Output the (X, Y) coordinate of the center of the cell containing the given text.  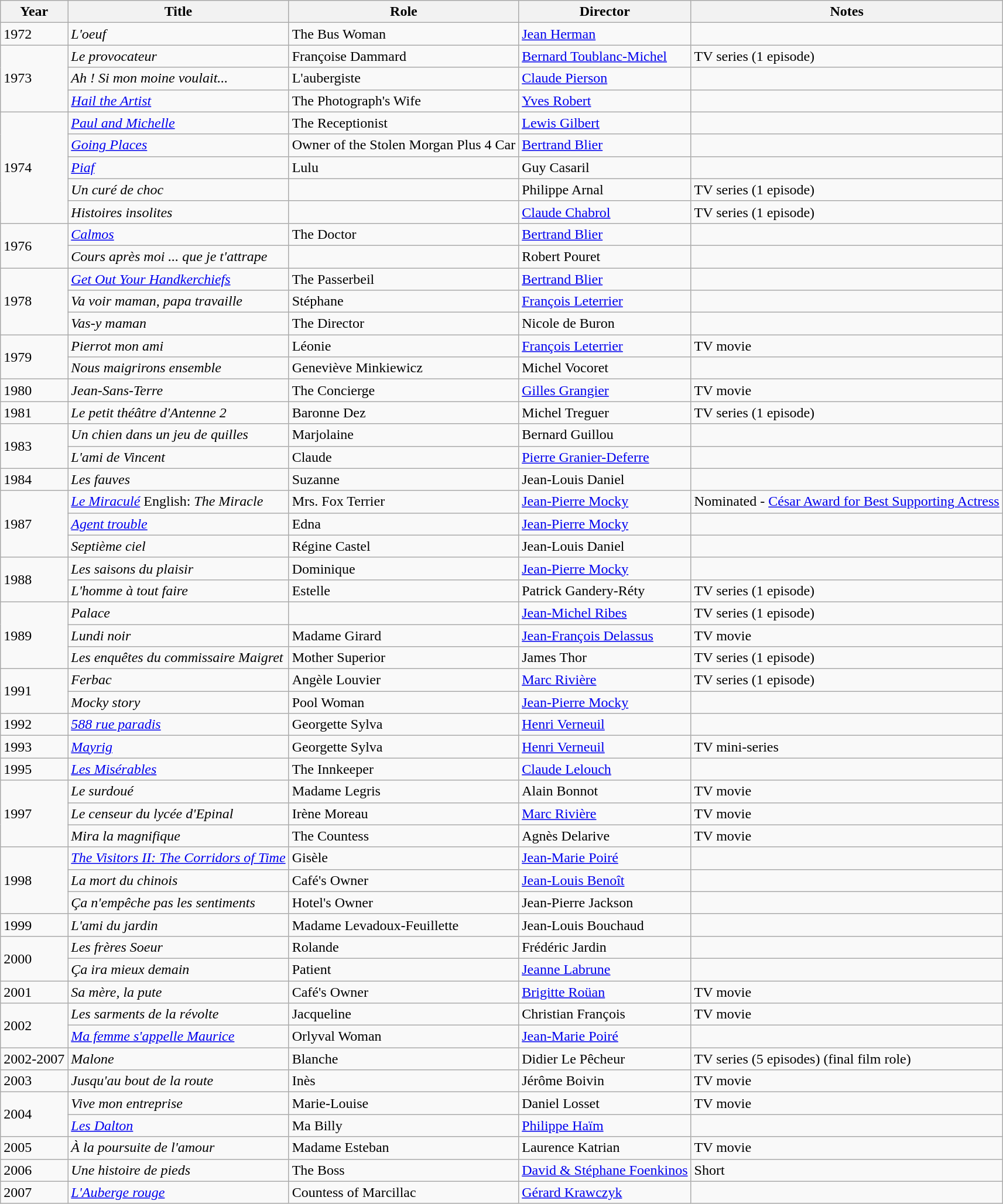
David & Stéphane Foenkinos (605, 1170)
L'Auberge rouge (178, 1192)
Lewis Gilbert (605, 123)
Stéphane (404, 301)
Claude (404, 457)
Une histoire de pieds (178, 1170)
Marie-Louise (404, 1103)
Vive mon entreprise (178, 1103)
Cours après moi ... que je t'attrape (178, 256)
Jean-Sans-Terre (178, 390)
1988 (34, 579)
The Innkeeper (404, 769)
Director (605, 12)
Going Places (178, 145)
2006 (34, 1170)
Suzanne (404, 479)
1973 (34, 78)
Madame Girard (404, 635)
Laurence Katrian (605, 1148)
Vas-y maman (178, 324)
1984 (34, 479)
1980 (34, 390)
Malone (178, 1059)
Gérard Krawczyk (605, 1192)
The Boss (404, 1170)
Agent trouble (178, 524)
Madame Levadoux-Feuillette (404, 925)
Sa mère, la pute (178, 992)
2002-2007 (34, 1059)
Claude Chabrol (605, 212)
Histoires insolites (178, 212)
Mocky story (178, 702)
1974 (34, 167)
1997 (34, 814)
L'ami de Vincent (178, 457)
Didier Le Pêcheur (605, 1059)
Jacqueline (404, 1014)
Léonie (404, 346)
Va voir maman, papa travaille (178, 301)
Les Misérables (178, 769)
The Countess (404, 836)
Hotel's Owner (404, 903)
Nicole de Buron (605, 324)
The Director (404, 324)
Un chien dans un jeu de quilles (178, 435)
1978 (34, 301)
Jérôme Boivin (605, 1081)
1999 (34, 925)
Irène Moreau (404, 814)
James Thor (605, 658)
1993 (34, 747)
1987 (34, 524)
Piaf (178, 167)
Short (847, 1170)
Role (404, 12)
2004 (34, 1114)
Countess of Marcillac (404, 1192)
Le censeur du lycée d'Epinal (178, 814)
Yves Robert (605, 101)
Lundi noir (178, 635)
1991 (34, 691)
Notes (847, 12)
Le provocateur (178, 56)
Jeanne Labrune (605, 969)
TV series (5 episodes) (final film role) (847, 1059)
Un curé de choc (178, 190)
Angèle Louvier (404, 680)
Nominated - César Award for Best Supporting Actress (847, 502)
Madame Legris (404, 791)
Title (178, 12)
The Photograph's Wife (404, 101)
Pool Woman (404, 702)
2001 (34, 992)
Mrs. Fox Terrier (404, 502)
Les enquêtes du commissaire Maigret (178, 658)
The Concierge (404, 390)
The Passerbeil (404, 279)
2005 (34, 1148)
Daniel Losset (605, 1103)
The Bus Woman (404, 34)
1992 (34, 725)
Get Out Your Handkerchiefs (178, 279)
Marjolaine (404, 435)
Lulu (404, 167)
Jean-François Delassus (605, 635)
Le petit théâtre d'Antenne 2 (178, 413)
Claude Lelouch (605, 769)
Ma femme s'appelle Maurice (178, 1037)
Les frères Soeur (178, 947)
Christian François (605, 1014)
Michel Vocoret (605, 368)
Ma Billy (404, 1126)
The Receptionist (404, 123)
Guy Casaril (605, 167)
Bernard Guillou (605, 435)
588 rue paradis (178, 725)
1998 (34, 880)
Jean-Louis Benoît (605, 880)
Gisèle (404, 858)
Jean-Pierre Jackson (605, 903)
Agnès Delarive (605, 836)
L'ami du jardin (178, 925)
2007 (34, 1192)
Brigitte Roüan (605, 992)
Nous maigrirons ensemble (178, 368)
Jean-Louis Bouchaud (605, 925)
Les sarments de la révolte (178, 1014)
Paul and Michelle (178, 123)
L'aubergiste (404, 78)
Madame Esteban (404, 1148)
Ça ira mieux demain (178, 969)
1989 (34, 635)
The Doctor (404, 234)
Ah ! Si mon moine voulait... (178, 78)
Owner of the Stolen Morgan Plus 4 Car (404, 145)
Le surdoué (178, 791)
Geneviève Minkiewicz (404, 368)
Year (34, 12)
Mother Superior (404, 658)
Claude Pierson (605, 78)
Mayrig (178, 747)
Inès (404, 1081)
Mira la magnifique (178, 836)
Le Miraculé English: The Miracle (178, 502)
Les fauves (178, 479)
2002 (34, 1025)
Bernard Toublanc-Michel (605, 56)
Jean Herman (605, 34)
Estelle (404, 591)
Frédéric Jardin (605, 947)
Françoise Dammard (404, 56)
Jean-Michel Ribes (605, 613)
Philippe Arnal (605, 190)
L'homme à tout faire (178, 591)
Hail the Artist (178, 101)
L'oeuf (178, 34)
1981 (34, 413)
Gilles Grangier (605, 390)
The Visitors II: The Corridors of Time (178, 858)
Philippe Haïm (605, 1126)
Patrick Gandery-Réty (605, 591)
2000 (34, 958)
Régine Castel (404, 546)
Orlyval Woman (404, 1037)
Rolande (404, 947)
Jusqu'au bout de la route (178, 1081)
Ça n'empêche pas les sentiments (178, 903)
Ferbac (178, 680)
TV mini-series (847, 747)
À la poursuite de l'amour (178, 1148)
2003 (34, 1081)
Calmos (178, 234)
Edna (404, 524)
Michel Treguer (605, 413)
Dominique (404, 568)
Les Dalton (178, 1126)
Pierrot mon ami (178, 346)
Palace (178, 613)
Les saisons du plaisir (178, 568)
La mort du chinois (178, 880)
Baronne Dez (404, 413)
1983 (34, 446)
1995 (34, 769)
1972 (34, 34)
Pierre Granier-Deferre (605, 457)
Alain Bonnot (605, 791)
Robert Pouret (605, 256)
Blanche (404, 1059)
1976 (34, 245)
1979 (34, 357)
Patient (404, 969)
Septième ciel (178, 546)
